Pinpoint the cell where the given text exists, returning its [X, Y] midpoint coordinate. 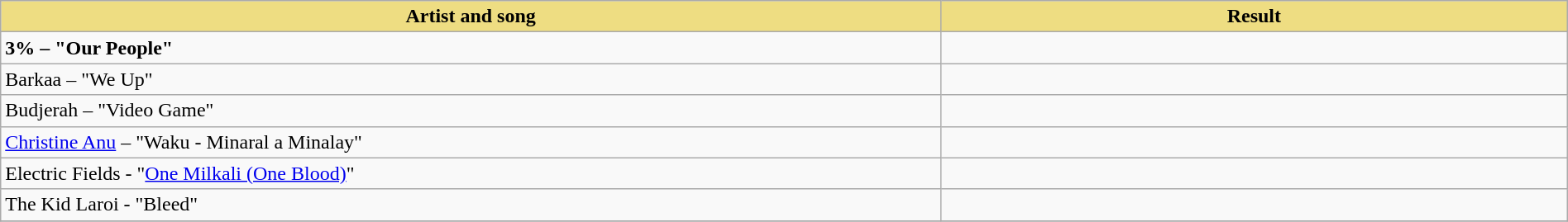
Electric Fields - "One Milkali (One Blood)" [471, 173]
Christine Anu – "Waku - Minaral a Minalay" [471, 142]
Artist and song [471, 17]
3% – "Our People" [471, 48]
Barkaa – "We Up" [471, 79]
The Kid Laroi - "Bleed" [471, 205]
Result [1254, 17]
Budjerah – "Video Game" [471, 111]
